For the text-containing cell, return its midpoint in [x, y] coordinate format. 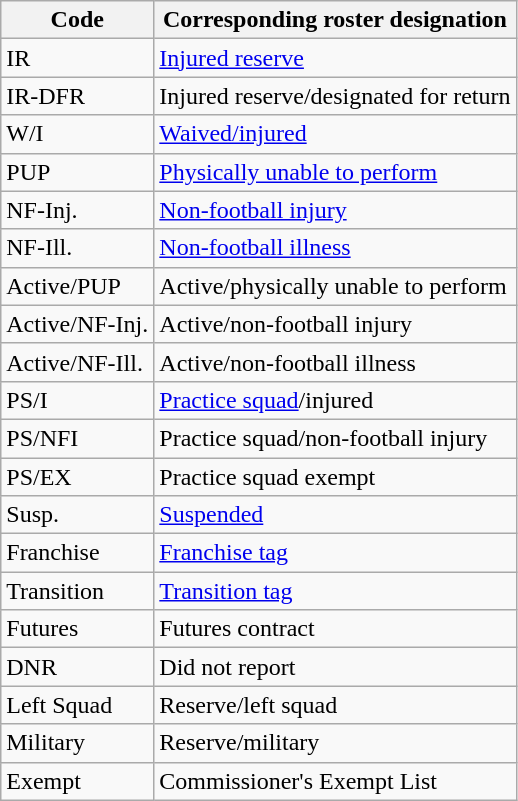
DNR [78, 667]
Active/non-football injury [335, 324]
Futures [78, 629]
Suspended [335, 515]
Non-football illness [335, 248]
Susp. [78, 515]
PS/EX [78, 477]
Waived/injured [335, 134]
W/I [78, 134]
Practice squad exempt [335, 477]
Military [78, 743]
Practice squad/injured [335, 400]
Active/non-football illness [335, 362]
Active/physically unable to perform [335, 286]
Reserve/left squad [335, 705]
IR [78, 58]
Futures contract [335, 629]
Active/NF-Inj. [78, 324]
Active/NF-Ill. [78, 362]
Physically unable to perform [335, 172]
Commissioner's Exempt List [335, 781]
Injured reserve/designated for return [335, 96]
NF-Ill. [78, 248]
Non-football injury [335, 210]
Left Squad [78, 705]
Code [78, 20]
IR-DFR [78, 96]
Active/PUP [78, 286]
PS/NFI [78, 438]
PS/I [78, 400]
NF-Inj. [78, 210]
Exempt [78, 781]
PUP [78, 172]
Corresponding roster designation [335, 20]
Reserve/military [335, 743]
Injured reserve [335, 58]
Transition tag [335, 591]
Transition [78, 591]
Franchise [78, 553]
Did not report [335, 667]
Franchise tag [335, 553]
Practice squad/non-football injury [335, 438]
